Scan for the cell matching the given text and deliver its (x, y) coordinate at center. 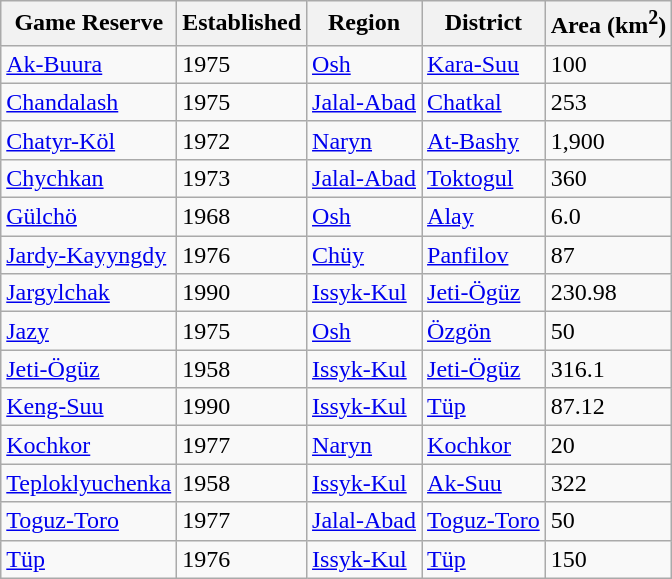
Area (km2) (608, 24)
1973 (242, 178)
150 (608, 559)
1968 (242, 217)
230.98 (608, 293)
Chandalash (89, 102)
87.12 (608, 407)
Toktogul (484, 178)
Chüy (364, 255)
100 (608, 64)
Chatyr-Köl (89, 140)
Kara-Suu (484, 64)
Chychkan (89, 178)
Teploklyuchenka (89, 483)
Ak-Suu (484, 483)
Established (242, 24)
6.0 (608, 217)
87 (608, 255)
1972 (242, 140)
316.1 (608, 369)
District (484, 24)
Jardy-Kayyngdy (89, 255)
Ak-Buura (89, 64)
At-Bashy (484, 140)
20 (608, 445)
322 (608, 483)
253 (608, 102)
Region (364, 24)
1,900 (608, 140)
Jazy (89, 331)
Panfilov (484, 255)
Jargylchak (89, 293)
Chatkal (484, 102)
360 (608, 178)
Keng-Suu (89, 407)
Alay (484, 217)
Gülchö (89, 217)
Özgön (484, 331)
Game Reserve (89, 24)
